Capture the cell that displays the provided text and extract its [x, y] central coordinate. 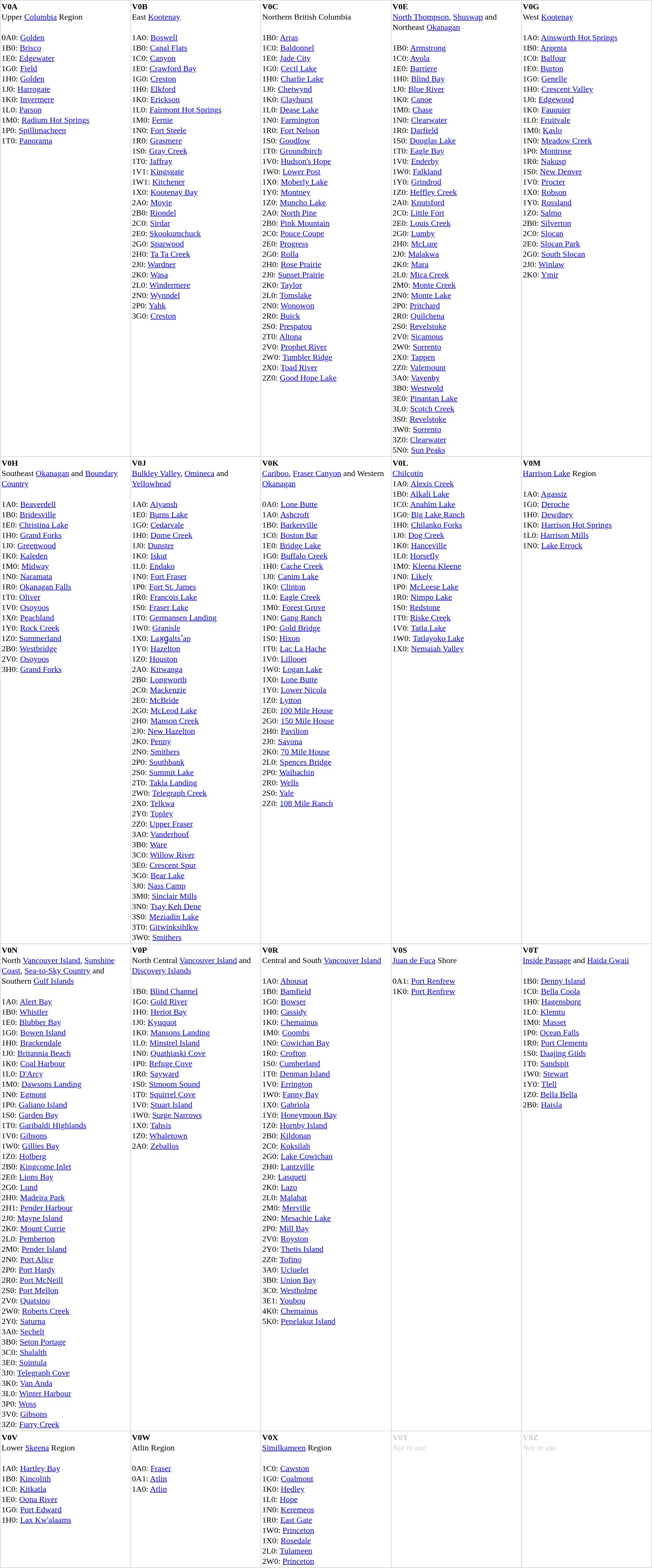
V0WAtlin Region 0A0: Fraser 0A1: Atlin 1A0: Atlin [196, 1499]
V0ZNot in use [587, 1499]
V0MHarrison Lake Region 1A0: Agassiz 1G0: Deroche 1H0: Dewdney 1K0: Harrison Hot Springs 1L0: Harrison Mills 1N0: Lake Errock [587, 700]
V0YNot in use [456, 1499]
V0VLower Skeena Region 1A0: Hartley Bay 1B0: Kincolith 1C0: Kitkatla 1E0: Oona River 1G0: Port Edward 1H0: Lax Kw'alaams [65, 1499]
V0SJuan de Fuca Shore 0A1: Port Renfrew 1K0: Port Renfrew [456, 1188]
